Return the (X, Y) coordinate for the center point of the cell that contains the specified text.  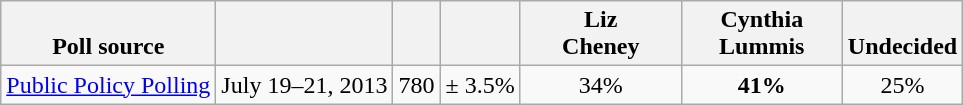
780 (416, 85)
CynthiaLummis (762, 34)
Poll source (108, 34)
Public Policy Polling (108, 85)
41% (762, 85)
Undecided (902, 34)
LizCheney (600, 34)
34% (600, 85)
± 3.5% (480, 85)
July 19–21, 2013 (304, 85)
25% (902, 85)
